Locate the cell with the specified text and output its (X, Y) center coordinate. 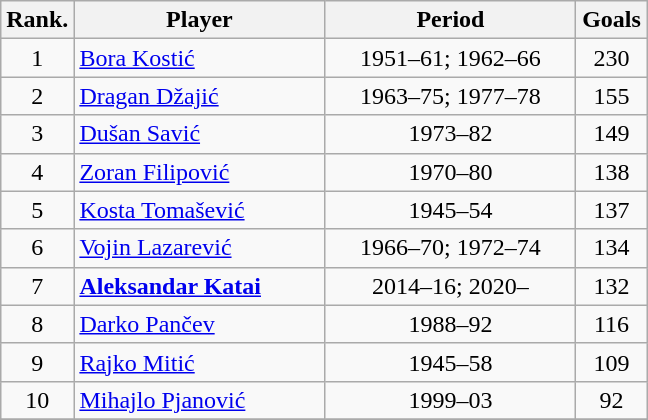
Player (200, 20)
137 (612, 210)
5 (38, 210)
116 (612, 324)
2 (38, 96)
Vojin Lazarević (200, 248)
10 (38, 400)
149 (612, 134)
1999–03 (450, 400)
Aleksandar Katai (200, 286)
1945–54 (450, 210)
Rank. (38, 20)
92 (612, 400)
6 (38, 248)
Goals (612, 20)
1963–75; 1977–78 (450, 96)
1945–58 (450, 362)
Kosta Tomašević (200, 210)
Zoran Filipović (200, 172)
Rajko Mitić (200, 362)
1970–80 (450, 172)
3 (38, 134)
1988–92 (450, 324)
134 (612, 248)
2014–16; 2020– (450, 286)
1 (38, 58)
8 (38, 324)
7 (38, 286)
138 (612, 172)
1966–70; 1972–74 (450, 248)
230 (612, 58)
109 (612, 362)
1973–82 (450, 134)
Mihajlo Pjanović (200, 400)
Bora Kostić (200, 58)
Dušan Savić (200, 134)
Period (450, 20)
155 (612, 96)
1951–61; 1962–66 (450, 58)
9 (38, 362)
4 (38, 172)
132 (612, 286)
Dragan Džajić (200, 96)
Darko Pančev (200, 324)
